Extract the (X, Y) coordinate from the center of the cell holding the provided text.  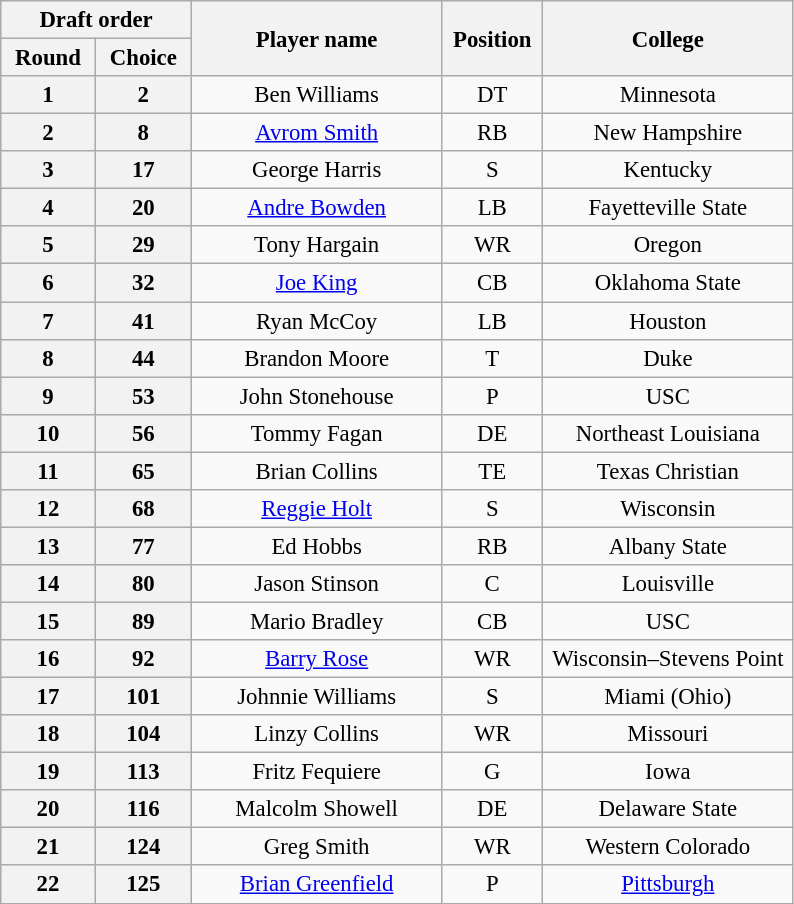
Wisconsin–Stevens Point (668, 659)
Ben Williams (316, 95)
77 (143, 546)
Tony Hargain (316, 245)
Player name (316, 38)
Ryan McCoy (316, 321)
12 (48, 509)
Texas Christian (668, 471)
Position (492, 38)
29 (143, 245)
4 (48, 208)
14 (48, 584)
Round (48, 58)
6 (48, 283)
19 (48, 772)
Choice (143, 58)
125 (143, 885)
Fritz Fequiere (316, 772)
56 (143, 433)
41 (143, 321)
7 (48, 321)
124 (143, 847)
Johnnie Williams (316, 697)
Miami (Ohio) (668, 697)
18 (48, 734)
Houston (668, 321)
80 (143, 584)
Duke (668, 358)
16 (48, 659)
10 (48, 433)
Brandon Moore (316, 358)
C (492, 584)
Andre Bowden (316, 208)
104 (143, 734)
Draft order (96, 20)
Delaware State (668, 809)
92 (143, 659)
21 (48, 847)
Louisville (668, 584)
Ed Hobbs (316, 546)
Fayetteville State (668, 208)
Kentucky (668, 170)
Albany State (668, 546)
32 (143, 283)
101 (143, 697)
11 (48, 471)
Malcolm Showell (316, 809)
22 (48, 885)
New Hampshire (668, 133)
G (492, 772)
Reggie Holt (316, 509)
Brian Greenfield (316, 885)
Joe King (316, 283)
Brian Collins (316, 471)
9 (48, 396)
44 (143, 358)
5 (48, 245)
89 (143, 621)
3 (48, 170)
Pittsburgh (668, 885)
53 (143, 396)
Barry Rose (316, 659)
Oregon (668, 245)
Greg Smith (316, 847)
Oklahoma State (668, 283)
113 (143, 772)
George Harris (316, 170)
Avrom Smith (316, 133)
68 (143, 509)
Western Colorado (668, 847)
DT (492, 95)
1 (48, 95)
13 (48, 546)
College (668, 38)
T (492, 358)
Minnesota (668, 95)
John Stonehouse (316, 396)
Mario Bradley (316, 621)
65 (143, 471)
Northeast Louisiana (668, 433)
Tommy Fagan (316, 433)
116 (143, 809)
Linzy Collins (316, 734)
15 (48, 621)
TE (492, 471)
Jason Stinson (316, 584)
Iowa (668, 772)
Wisconsin (668, 509)
Missouri (668, 734)
